From the cell containing the given text, extract its center point as [x, y] coordinate. 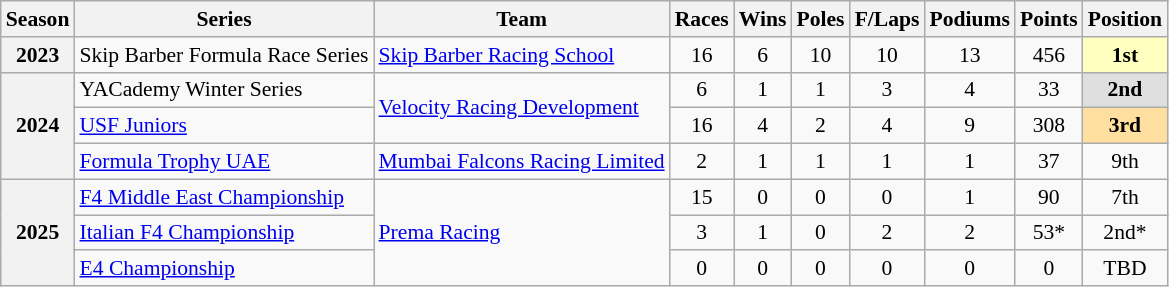
2nd [1125, 90]
Skip Barber Formula Race Series [224, 55]
Italian F4 Championship [224, 233]
F/Laps [888, 19]
90 [1049, 197]
F4 Middle East Championship [224, 197]
9 [970, 126]
Position [1125, 19]
308 [1049, 126]
2023 [38, 55]
Skip Barber Racing School [522, 55]
Prema Racing [522, 232]
456 [1049, 55]
E4 Championship [224, 269]
15 [702, 197]
53* [1049, 233]
Races [702, 19]
Points [1049, 19]
1st [1125, 55]
3rd [1125, 126]
33 [1049, 90]
13 [970, 55]
Formula Trophy UAE [224, 162]
2024 [38, 126]
Mumbai Falcons Racing Limited [522, 162]
Wins [763, 19]
Velocity Racing Development [522, 108]
2025 [38, 232]
Poles [820, 19]
37 [1049, 162]
USF Juniors [224, 126]
Podiums [970, 19]
Series [224, 19]
TBD [1125, 269]
2nd* [1125, 233]
Season [38, 19]
Team [522, 19]
YACademy Winter Series [224, 90]
7th [1125, 197]
9th [1125, 162]
